Output the [x, y] coordinate of the center of the cell containing the given text.  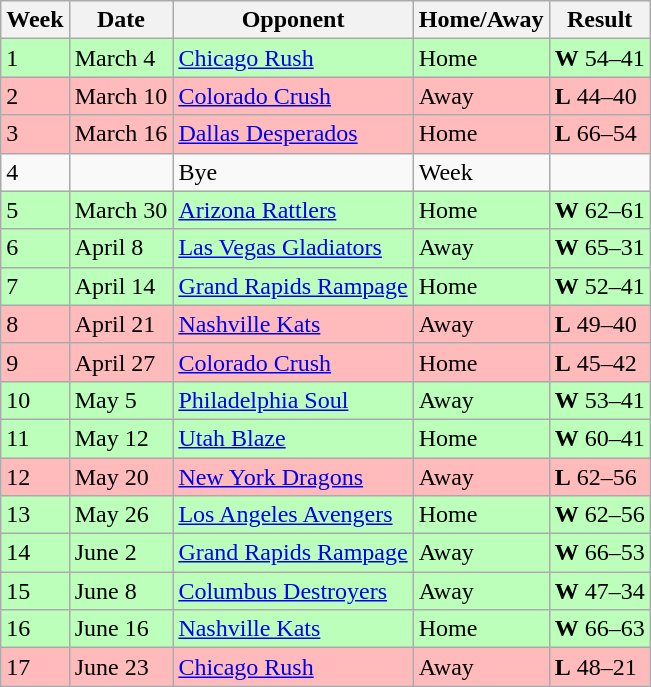
W 62–56 [600, 515]
8 [35, 324]
3 [35, 134]
March 16 [121, 134]
W 62–61 [600, 210]
16 [35, 629]
May 5 [121, 400]
7 [35, 286]
11 [35, 438]
6 [35, 248]
Philadelphia Soul [293, 400]
May 26 [121, 515]
Bye [293, 172]
L 62–56 [600, 477]
May 12 [121, 438]
June 23 [121, 667]
10 [35, 400]
9 [35, 362]
W 52–41 [600, 286]
L 49–40 [600, 324]
Arizona Rattlers [293, 210]
17 [35, 667]
5 [35, 210]
W 66–53 [600, 553]
May 20 [121, 477]
April 27 [121, 362]
W 54–41 [600, 58]
Date [121, 20]
1 [35, 58]
Dallas Desperados [293, 134]
March 10 [121, 96]
2 [35, 96]
Las Vegas Gladiators [293, 248]
Utah Blaze [293, 438]
June 2 [121, 553]
L 44–40 [600, 96]
L 45–42 [600, 362]
April 8 [121, 248]
Home/Away [481, 20]
W 47–34 [600, 591]
13 [35, 515]
L 66–54 [600, 134]
Result [600, 20]
12 [35, 477]
W 65–31 [600, 248]
L 48–21 [600, 667]
W 60–41 [600, 438]
Columbus Destroyers [293, 591]
Los Angeles Avengers [293, 515]
15 [35, 591]
March 4 [121, 58]
June 16 [121, 629]
W 53–41 [600, 400]
April 14 [121, 286]
14 [35, 553]
Opponent [293, 20]
March 30 [121, 210]
W 66–63 [600, 629]
April 21 [121, 324]
June 8 [121, 591]
New York Dragons [293, 477]
4 [35, 172]
